Extract the (x, y) coordinate from the center of the cell holding the provided text.  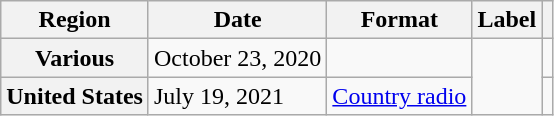
Label (507, 20)
July 19, 2021 (237, 96)
Date (237, 20)
October 23, 2020 (237, 58)
Format (400, 20)
United States (75, 96)
Region (75, 20)
Various (75, 58)
Country radio (400, 96)
